Scan for the cell matching the given text and deliver its [X, Y] coordinate at center. 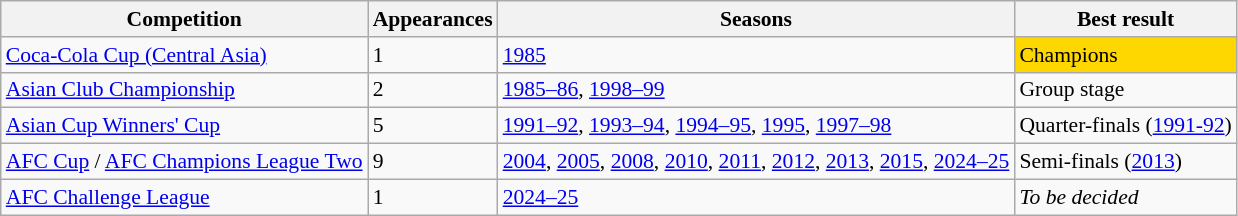
Group stage [1125, 90]
9 [433, 162]
Quarter-finals (1991-92) [1125, 126]
To be decided [1125, 197]
Asian Club Championship [184, 90]
2004, 2005, 2008, 2010, 2011, 2012, 2013, 2015, 2024–25 [756, 162]
Champions [1125, 55]
Seasons [756, 19]
AFC Cup / AFC Champions League Two [184, 162]
2024–25 [756, 197]
1991–92, 1993–94, 1994–95, 1995, 1997–98 [756, 126]
Appearances [433, 19]
Coca-Cola Cup (Central Asia) [184, 55]
2 [433, 90]
Asian Cup Winners' Cup [184, 126]
Semi-finals (2013) [1125, 162]
Competition [184, 19]
Best result [1125, 19]
5 [433, 126]
1985–86, 1998–99 [756, 90]
1985 [756, 55]
AFC Challenge League [184, 197]
